Locate the cell with the specified text and output its [x, y] center coordinate. 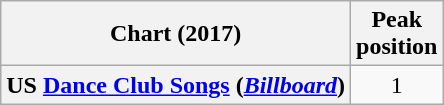
1 [397, 85]
US Dance Club Songs (Billboard) [176, 85]
Peakposition [397, 34]
Chart (2017) [176, 34]
